Provide the [x, y] coordinate of the cell's center where the given text is located.  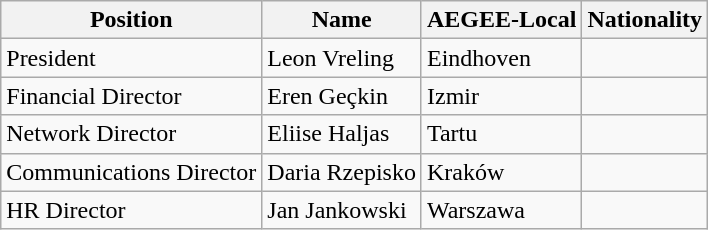
Eren Geçkin [342, 96]
Nationality [645, 20]
Position [132, 20]
Leon Vreling [342, 58]
Eindhoven [501, 58]
Daria Rzepisko [342, 172]
Name [342, 20]
Eliise Haljas [342, 134]
Izmir [501, 96]
Communications Director [132, 172]
Jan Jankowski [342, 210]
Network Director [132, 134]
AEGEE-Local [501, 20]
Kraków [501, 172]
Financial Director [132, 96]
Tartu [501, 134]
President [132, 58]
HR Director [132, 210]
Warszawa [501, 210]
